Extract the (X, Y) coordinate from the center of the cell holding the provided text.  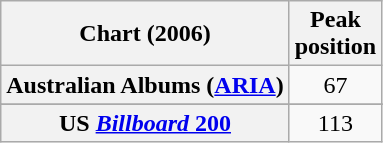
113 (335, 123)
US Billboard 200 (145, 123)
Chart (2006) (145, 34)
67 (335, 85)
Australian Albums (ARIA) (145, 85)
Peakposition (335, 34)
